Scan for the cell matching the given text and deliver its [X, Y] coordinate at center. 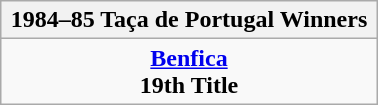
Benfica19th Title [189, 72]
1984–85 Taça de Portugal Winners [189, 20]
